Search for the cell housing the specified text and yield its (X, Y) center coordinate. 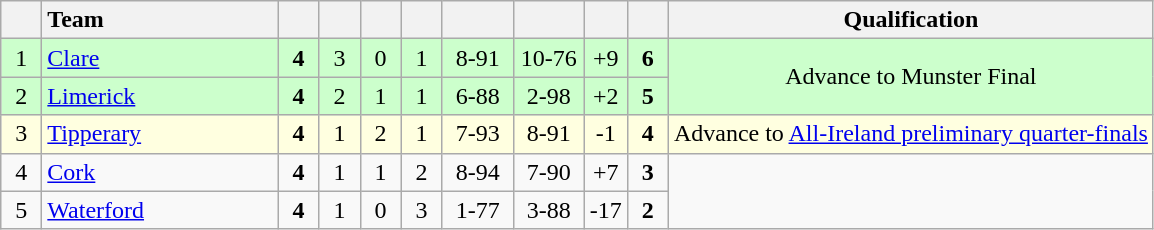
1-77 (478, 210)
Tipperary (160, 134)
8-94 (478, 172)
+7 (606, 172)
Cork (160, 172)
Advance to All-Ireland preliminary quarter-finals (910, 134)
-17 (606, 210)
Waterford (160, 210)
2-98 (548, 96)
3-88 (548, 210)
+2 (606, 96)
Limerick (160, 96)
7-90 (548, 172)
+9 (606, 58)
Advance to Munster Final (910, 77)
7-93 (478, 134)
6 (648, 58)
Clare (160, 58)
Team (160, 20)
10-76 (548, 58)
Qualification (910, 20)
-1 (606, 134)
6-88 (478, 96)
